Locate the cell with the specified text and output its (X, Y) center coordinate. 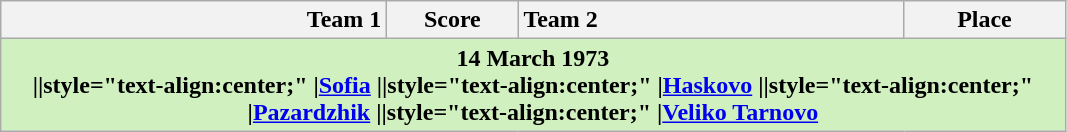
Team 1 (194, 20)
Place (984, 20)
Team 2 (711, 20)
Score (452, 20)
